Return the (X, Y) coordinate for the center point of the cell that contains the specified text.  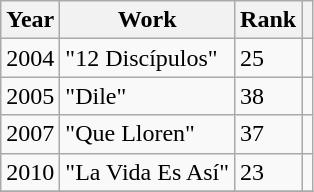
Year (30, 20)
23 (268, 172)
Work (148, 20)
"Dile" (148, 96)
"Que Lloren" (148, 134)
Rank (268, 20)
2005 (30, 96)
2010 (30, 172)
"12 Discípulos" (148, 58)
37 (268, 134)
25 (268, 58)
38 (268, 96)
2007 (30, 134)
2004 (30, 58)
"La Vida Es Así" (148, 172)
